Pinpoint the cell where the given text exists, returning its [X, Y] midpoint coordinate. 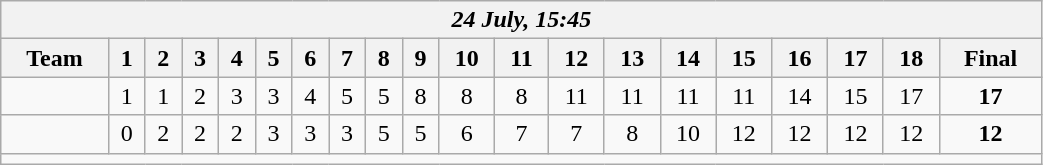
9 [420, 58]
13 [632, 58]
18 [911, 58]
Final [990, 58]
24 July, 15:45 [522, 20]
0 [126, 134]
16 [800, 58]
Team [55, 58]
